Search for the cell housing the specified text and yield its [X, Y] center coordinate. 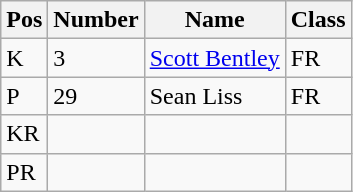
Pos [24, 20]
Name [214, 20]
PR [24, 172]
3 [96, 58]
K [24, 58]
Class [318, 20]
P [24, 96]
Sean Liss [214, 96]
29 [96, 96]
KR [24, 134]
Scott Bentley [214, 58]
Number [96, 20]
